Locate the cell with the specified text and output its [X, Y] center coordinate. 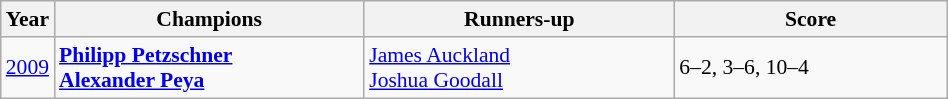
Champions [209, 19]
Philipp Petzschner Alexander Peya [209, 68]
Runners-up [519, 19]
Score [810, 19]
2009 [28, 68]
Year [28, 19]
6–2, 3–6, 10–4 [810, 68]
James Auckland Joshua Goodall [519, 68]
